Provide the [x, y] coordinate of the cell's center where the given text is located.  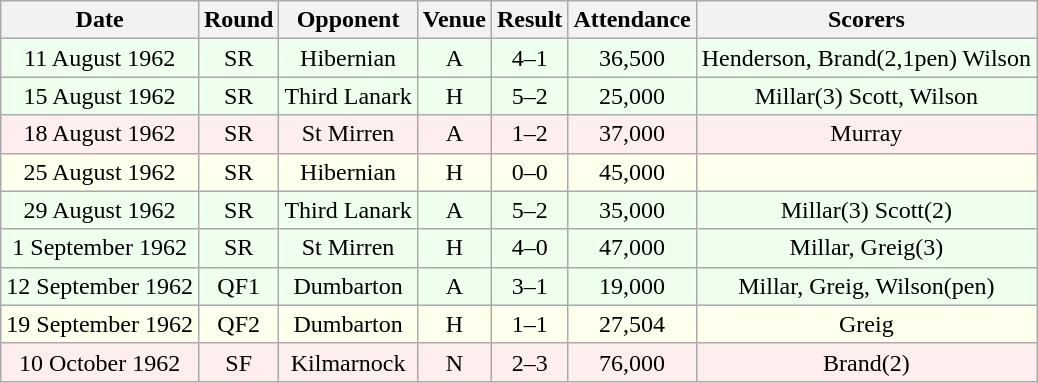
Brand(2) [866, 362]
25 August 1962 [100, 172]
12 September 1962 [100, 286]
Millar(3) Scott, Wilson [866, 96]
Round [238, 20]
29 August 1962 [100, 210]
11 August 1962 [100, 58]
3–1 [529, 286]
35,000 [632, 210]
15 August 1962 [100, 96]
Millar(3) Scott(2) [866, 210]
SF [238, 362]
Millar, Greig, Wilson(pen) [866, 286]
Attendance [632, 20]
25,000 [632, 96]
10 October 1962 [100, 362]
1–2 [529, 134]
2–3 [529, 362]
Murray [866, 134]
0–0 [529, 172]
1–1 [529, 324]
Millar, Greig(3) [866, 248]
1 September 1962 [100, 248]
27,504 [632, 324]
QF1 [238, 286]
18 August 1962 [100, 134]
36,500 [632, 58]
4–1 [529, 58]
Venue [454, 20]
19 September 1962 [100, 324]
Scorers [866, 20]
Greig [866, 324]
QF2 [238, 324]
45,000 [632, 172]
Result [529, 20]
47,000 [632, 248]
N [454, 362]
Kilmarnock [348, 362]
Date [100, 20]
4–0 [529, 248]
Opponent [348, 20]
37,000 [632, 134]
Henderson, Brand(2,1pen) Wilson [866, 58]
76,000 [632, 362]
19,000 [632, 286]
